For the text-containing cell, return its midpoint in (X, Y) coordinate format. 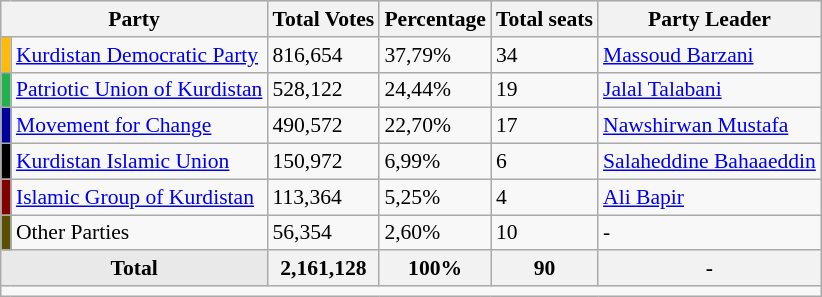
6 (544, 162)
Party Leader (710, 19)
24,44% (435, 90)
Total (134, 269)
10 (544, 233)
2,60% (435, 233)
Ali Bapir (710, 197)
17 (544, 126)
150,972 (323, 162)
Kurdistan Islamic Union (140, 162)
4 (544, 197)
Total Votes (323, 19)
19 (544, 90)
6,99% (435, 162)
Kurdistan Democratic Party (140, 55)
113,364 (323, 197)
56,354 (323, 233)
Jalal Talabani (710, 90)
Islamic Group of Kurdistan (140, 197)
816,654 (323, 55)
Other Parties (140, 233)
490,572 (323, 126)
100% (435, 269)
Movement for Change (140, 126)
2,161,128 (323, 269)
528,122 (323, 90)
22,70% (435, 126)
5,25% (435, 197)
Party (134, 19)
Percentage (435, 19)
Salaheddine Bahaaeddin (710, 162)
Total seats (544, 19)
Massoud Barzani (710, 55)
37,79% (435, 55)
Nawshirwan Mustafa (710, 126)
Patriotic Union of Kurdistan (140, 90)
34 (544, 55)
90 (544, 269)
